Provide the (x, y) coordinate of the cell's center where the given text is located.  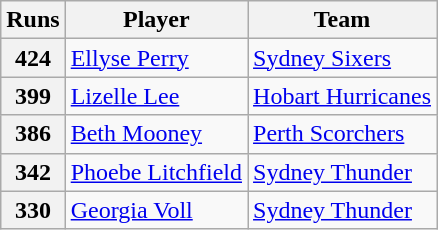
342 (33, 172)
424 (33, 58)
399 (33, 96)
Sydney Sixers (342, 58)
Team (342, 20)
Perth Scorchers (342, 134)
Hobart Hurricanes (342, 96)
Runs (33, 20)
330 (33, 210)
Lizelle Lee (156, 96)
Georgia Voll (156, 210)
Beth Mooney (156, 134)
Player (156, 20)
386 (33, 134)
Ellyse Perry (156, 58)
Phoebe Litchfield (156, 172)
